Capture the cell that displays the provided text and extract its [X, Y] central coordinate. 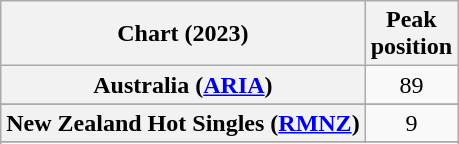
89 [411, 85]
New Zealand Hot Singles (RMNZ) [183, 123]
Australia (ARIA) [183, 85]
Chart (2023) [183, 34]
9 [411, 123]
Peakposition [411, 34]
